Provide the [X, Y] coordinate of the cell's center where the given text is located.  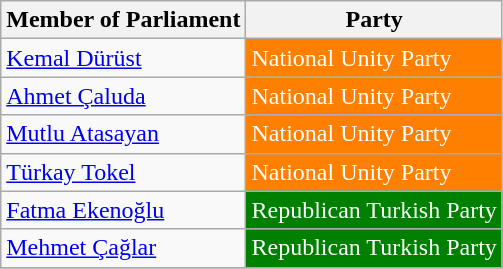
Kemal Dürüst [124, 58]
Mehmet Çağlar [124, 248]
Mutlu Atasayan [124, 134]
Fatma Ekenoğlu [124, 210]
Türkay Tokel [124, 172]
Ahmet Çaluda [124, 96]
Party [374, 20]
Member of Parliament [124, 20]
